For the text-containing cell, return its midpoint in (X, Y) coordinate format. 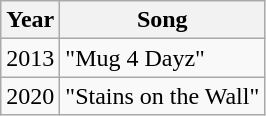
Song (162, 20)
2020 (30, 96)
"Mug 4 Dayz" (162, 58)
2013 (30, 58)
Year (30, 20)
"Stains on the Wall" (162, 96)
